Capture the cell that displays the provided text and extract its [x, y] central coordinate. 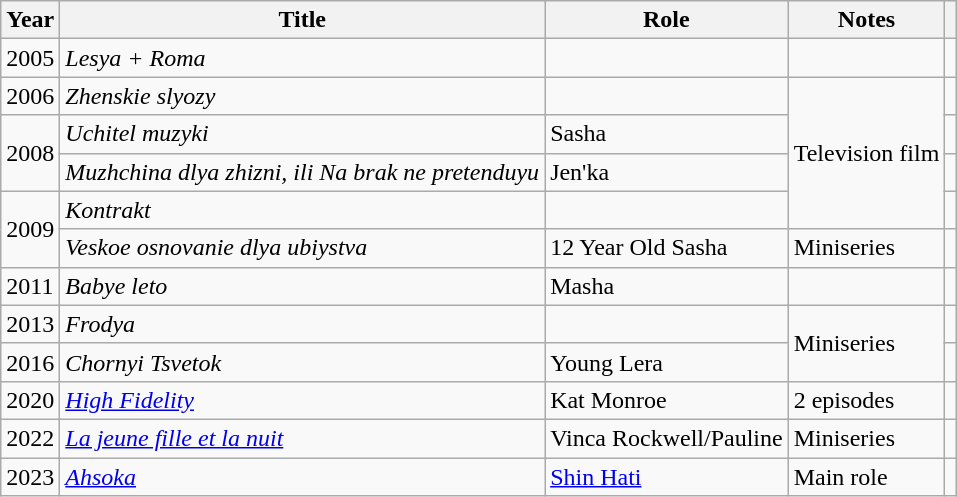
12 Year Old Sasha [667, 248]
Frodya [302, 324]
2008 [30, 153]
Uchitel muzyki [302, 134]
Title [302, 20]
Zhenskie slyozy [302, 96]
Television film [866, 153]
Kat Monroe [667, 400]
Shin Hati [667, 477]
Notes [866, 20]
Kontrakt [302, 210]
Veskoe osnovanie dlya ubiystva [302, 248]
Main role [866, 477]
Young Lera [667, 362]
2020 [30, 400]
2005 [30, 58]
2016 [30, 362]
Jen'ka [667, 172]
Ahsoka [302, 477]
Masha [667, 286]
2009 [30, 229]
Chornyi Tsvetok [302, 362]
Lesya + Roma [302, 58]
La jeune fille et la nuit [302, 438]
High Fidelity [302, 400]
Babye leto [302, 286]
Vinca Rockwell/Pauline [667, 438]
2006 [30, 96]
Year [30, 20]
2 episodes [866, 400]
Sasha [667, 134]
Muzhchina dlya zhizni, ili Na brak ne pretenduyu [302, 172]
2013 [30, 324]
2022 [30, 438]
2023 [30, 477]
2011 [30, 286]
Role [667, 20]
